Search for the cell housing the specified text and yield its [x, y] center coordinate. 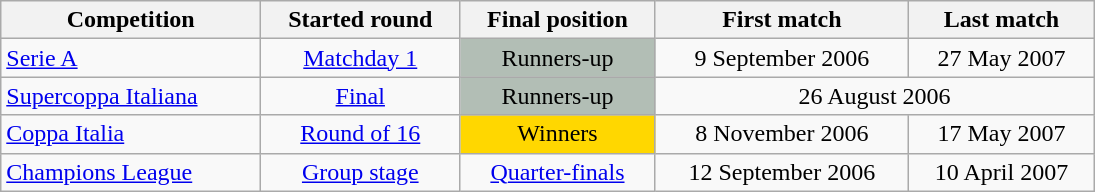
12 September 2006 [782, 172]
Started round [360, 20]
8 November 2006 [782, 134]
Winners [558, 134]
Group stage [360, 172]
Last match [1002, 20]
Coppa Italia [131, 134]
Matchday 1 [360, 58]
Final [360, 96]
17 May 2007 [1002, 134]
27 May 2007 [1002, 58]
Competition [131, 20]
First match [782, 20]
10 April 2007 [1002, 172]
Supercoppa Italiana [131, 96]
Quarter-finals [558, 172]
9 September 2006 [782, 58]
Serie A [131, 58]
Round of 16 [360, 134]
Champions League [131, 172]
Final position [558, 20]
26 August 2006 [874, 96]
